Return (X, Y) of the center of cell containing provided text 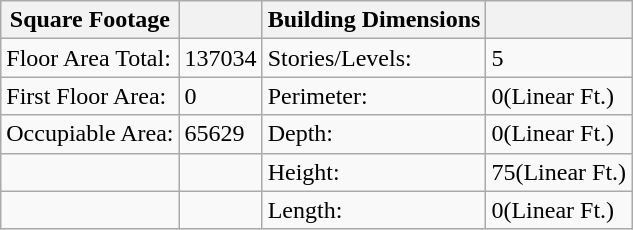
Building Dimensions (374, 20)
Length: (374, 210)
137034 (220, 58)
Square Footage (90, 20)
Stories/Levels: (374, 58)
0 (220, 96)
Depth: (374, 134)
75(Linear Ft.) (559, 172)
Height: (374, 172)
5 (559, 58)
Perimeter: (374, 96)
65629 (220, 134)
Occupiable Area: (90, 134)
First Floor Area: (90, 96)
Floor Area Total: (90, 58)
